Capture the cell that displays the provided text and extract its [x, y] central coordinate. 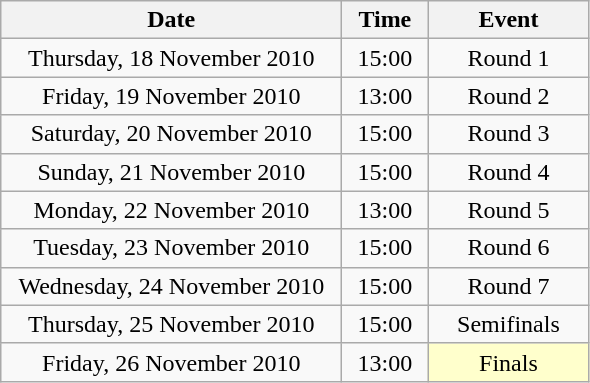
Wednesday, 24 November 2010 [172, 286]
Round 5 [508, 210]
Round 3 [508, 134]
Date [172, 20]
Semifinals [508, 324]
Thursday, 25 November 2010 [172, 324]
Round 1 [508, 58]
Round 4 [508, 172]
Friday, 19 November 2010 [172, 96]
Round 6 [508, 248]
Finals [508, 362]
Round 7 [508, 286]
Event [508, 20]
Sunday, 21 November 2010 [172, 172]
Round 2 [508, 96]
Thursday, 18 November 2010 [172, 58]
Saturday, 20 November 2010 [172, 134]
Friday, 26 November 2010 [172, 362]
Monday, 22 November 2010 [172, 210]
Tuesday, 23 November 2010 [172, 248]
Time [385, 20]
